Return the (x, y) coordinate for the center point of the cell that contains the specified text.  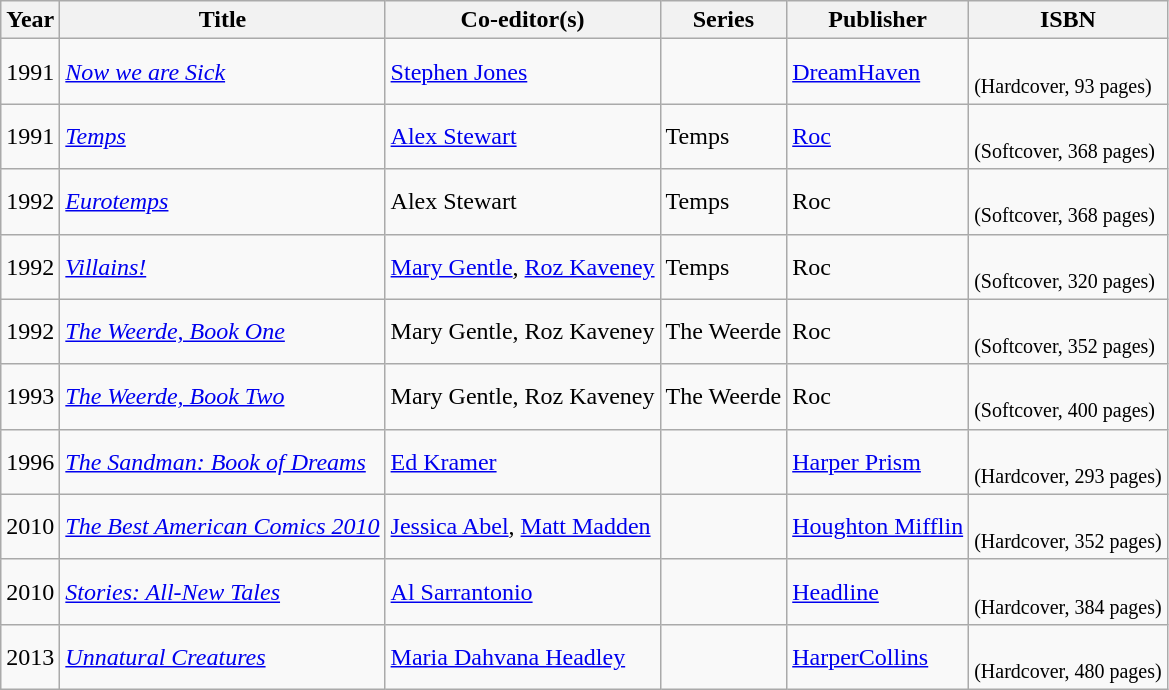
Stephen Jones (522, 72)
Al Sarrantonio (522, 592)
(Hardcover, 293 pages) (1068, 462)
2013 (30, 656)
Villains! (222, 266)
Series (724, 20)
Title (222, 20)
1993 (30, 396)
Year (30, 20)
1996 (30, 462)
(Hardcover, 93 pages) (1068, 72)
The Weerde, Book Two (222, 396)
HarperCollins (878, 656)
Publisher (878, 20)
The Best American Comics 2010 (222, 526)
The Sandman: Book of Dreams (222, 462)
(Hardcover, 352 pages) (1068, 526)
(Softcover, 352 pages) (1068, 332)
(Softcover, 400 pages) (1068, 396)
Unnatural Creatures (222, 656)
ISBN (1068, 20)
Headline (878, 592)
(Hardcover, 480 pages) (1068, 656)
Houghton Mifflin (878, 526)
Stories: All-New Tales (222, 592)
Ed Kramer (522, 462)
Now we are Sick (222, 72)
Jessica Abel, Matt Madden (522, 526)
The Weerde, Book One (222, 332)
Harper Prism (878, 462)
Eurotemps (222, 202)
DreamHaven (878, 72)
Co-editor(s) (522, 20)
(Hardcover, 384 pages) (1068, 592)
(Softcover, 320 pages) (1068, 266)
Maria Dahvana Headley (522, 656)
